Capture the cell that displays the provided text and extract its (X, Y) central coordinate. 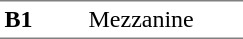
Mezzanine (164, 20)
B1 (42, 20)
